Provide the [x, y] coordinate of the cell's center where the given text is located.  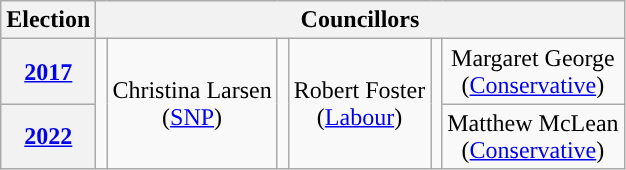
Christina Larsen(SNP) [192, 104]
Margaret George(Conservative) [533, 72]
Matthew McLean(Conservative) [533, 136]
Robert Foster(Labour) [359, 104]
Councillors [360, 20]
2017 [48, 72]
Election [48, 20]
2022 [48, 136]
